Determine the (X, Y) coordinate at the center of the cell enclosing the given text.  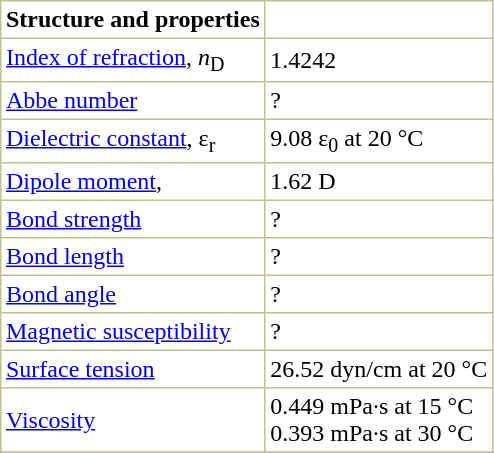
0.449 mPa·s at 15 °C0.393 mPa·s at 30 °C (378, 420)
Bond length (133, 257)
1.4242 (378, 60)
Bond strength (133, 220)
Index of refraction, nD (133, 60)
Viscosity (133, 420)
26.52 dyn/cm at 20 °C (378, 370)
Dielectric constant, εr (133, 142)
Structure and properties (133, 20)
1.62 D (378, 182)
Abbe number (133, 101)
Dipole moment, (133, 182)
Bond angle (133, 295)
Magnetic susceptibility (133, 332)
9.08 ε0 at 20 °C (378, 142)
Surface tension (133, 370)
